Return the [X, Y] coordinate for the center point of the cell that contains the specified text.  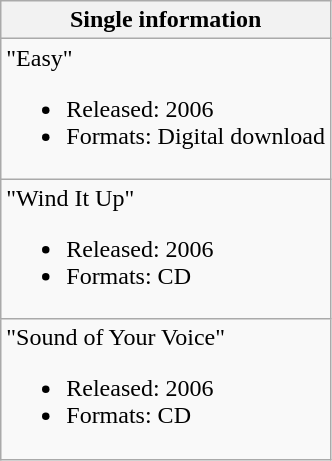
Single information [166, 20]
"Easy"Released: 2006Formats: Digital download [166, 109]
"Wind It Up"Released: 2006Formats: CD [166, 249]
"Sound of Your Voice"Released: 2006Formats: CD [166, 389]
